Pinpoint the cell where the given text exists, returning its (X, Y) midpoint coordinate. 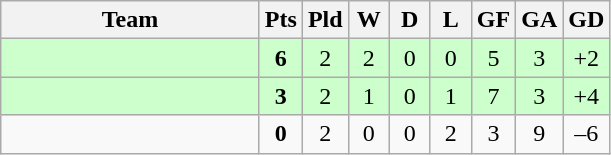
GF (493, 20)
7 (493, 96)
9 (540, 134)
Pts (280, 20)
Team (130, 20)
GA (540, 20)
–6 (586, 134)
W (368, 20)
+4 (586, 96)
L (450, 20)
Pld (325, 20)
GD (586, 20)
6 (280, 58)
D (410, 20)
5 (493, 58)
+2 (586, 58)
